Return the (x, y) coordinate for the center point of the cell that contains the specified text.  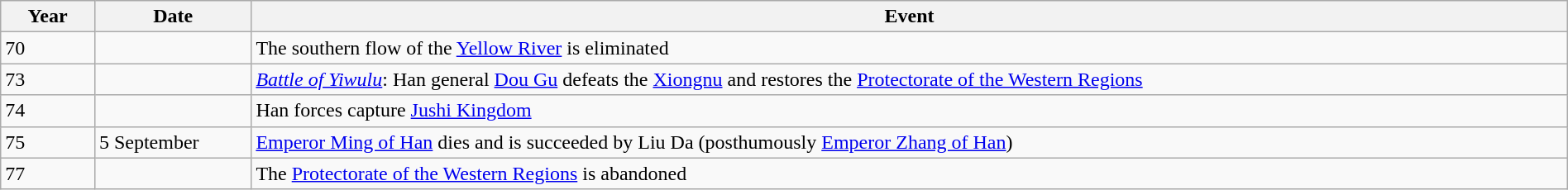
Han forces capture Jushi Kingdom (910, 111)
Battle of Yiwulu: Han general Dou Gu defeats the Xiongnu and restores the Protectorate of the Western Regions (910, 79)
75 (48, 142)
77 (48, 173)
5 September (172, 142)
70 (48, 48)
Date (172, 17)
Emperor Ming of Han dies and is succeeded by Liu Da (posthumously Emperor Zhang of Han) (910, 142)
Event (910, 17)
74 (48, 111)
The southern flow of the Yellow River is eliminated (910, 48)
The Protectorate of the Western Regions is abandoned (910, 173)
73 (48, 79)
Year (48, 17)
